Find where the given text appears and provide that cell's center as [x, y] coordinate. 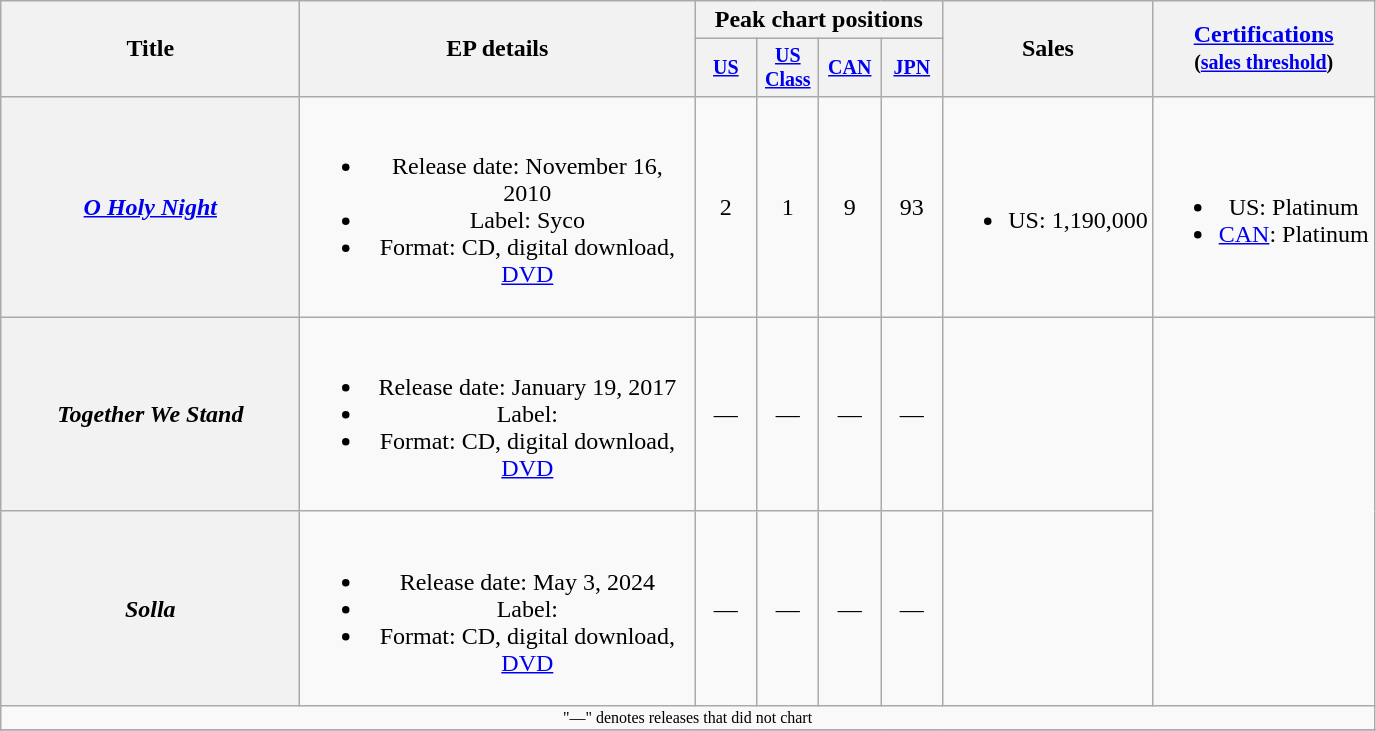
JPN [912, 68]
USClass [788, 68]
US [726, 68]
US: PlatinumCAN: Platinum [1264, 206]
"—" denotes releases that did not chart [688, 717]
1 [788, 206]
93 [912, 206]
Release date: November 16, 2010Label: SycoFormat: CD, digital download, DVD [498, 206]
CAN [850, 68]
Release date: January 19, 2017Label:Format: CD, digital download, DVD [498, 414]
Certifications(sales threshold) [1264, 49]
Solla [150, 608]
Title [150, 49]
Peak chart positions [819, 20]
Together We Stand [150, 414]
2 [726, 206]
O Holy Night [150, 206]
Sales [1048, 49]
9 [850, 206]
Release date: May 3, 2024Label:Format: CD, digital download, DVD [498, 608]
US: 1,190,000 [1048, 206]
EP details [498, 49]
